Locate the cell with the specified text and output its [X, Y] center coordinate. 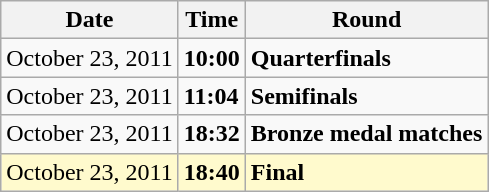
Quarterfinals [366, 58]
18:32 [212, 134]
Semifinals [366, 96]
Date [90, 20]
Round [366, 20]
Time [212, 20]
18:40 [212, 172]
Final [366, 172]
10:00 [212, 58]
Bronze medal matches [366, 134]
11:04 [212, 96]
